For the text-containing cell, return its midpoint in [x, y] coordinate format. 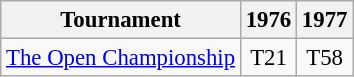
The Open Championship [121, 58]
1977 [325, 20]
1976 [268, 20]
Tournament [121, 20]
T21 [268, 58]
T58 [325, 58]
